From the cell containing the given text, extract its center point as (X, Y) coordinate. 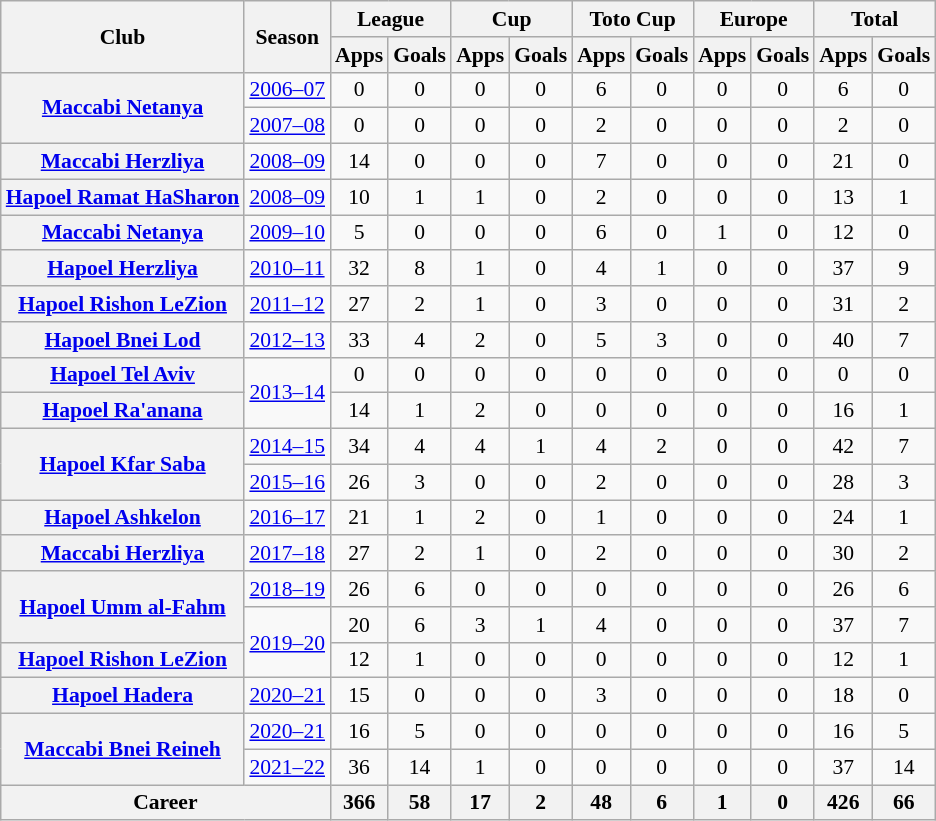
20 (359, 625)
33 (359, 340)
2011–12 (287, 304)
9 (904, 269)
34 (359, 447)
28 (843, 482)
2021–22 (287, 767)
31 (843, 304)
42 (843, 447)
Europe (754, 19)
40 (843, 340)
Maccabi Bnei Reineh (123, 750)
17 (480, 803)
2010–11 (287, 269)
Hapoel Tel Aviv (123, 375)
58 (420, 803)
Hapoel Ashkelon (123, 518)
Hapoel Ra'anana (123, 411)
2007–08 (287, 126)
48 (601, 803)
Season (287, 36)
10 (359, 197)
24 (843, 518)
8 (420, 269)
Hapoel Ramat HaSharon (123, 197)
18 (843, 696)
2012–13 (287, 340)
Total (874, 19)
36 (359, 767)
13 (843, 197)
2017–18 (287, 554)
426 (843, 803)
2014–15 (287, 447)
Hapoel Herzliya (123, 269)
32 (359, 269)
2018–19 (287, 589)
Hapoel Hadera (123, 696)
2016–17 (287, 518)
2006–07 (287, 90)
366 (359, 803)
Toto Cup (632, 19)
2009–10 (287, 233)
66 (904, 803)
Club (123, 36)
Cup (512, 19)
2013–14 (287, 392)
Hapoel Umm al-Fahm (123, 606)
2015–16 (287, 482)
League (390, 19)
Hapoel Kfar Saba (123, 464)
Hapoel Bnei Lod (123, 340)
2019–20 (287, 642)
30 (843, 554)
Career (166, 803)
15 (359, 696)
